Capture the cell that displays the provided text and extract its (X, Y) central coordinate. 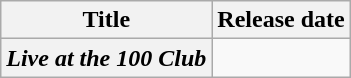
Release date (281, 20)
Title (106, 20)
Live at the 100 Club (106, 58)
